Capture the cell that displays the provided text and extract its [x, y] central coordinate. 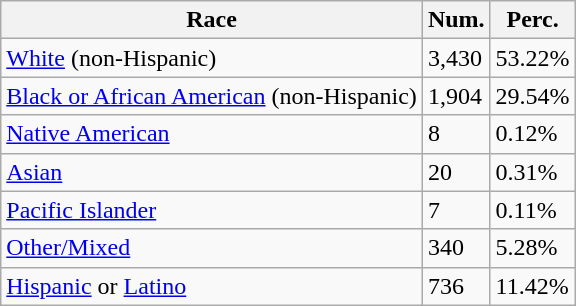
11.42% [532, 286]
5.28% [532, 248]
1,904 [456, 96]
0.11% [532, 210]
White (non-Hispanic) [212, 58]
Hispanic or Latino [212, 286]
340 [456, 248]
0.31% [532, 172]
0.12% [532, 134]
Black or African American (non-Hispanic) [212, 96]
Perc. [532, 20]
Pacific Islander [212, 210]
3,430 [456, 58]
53.22% [532, 58]
736 [456, 286]
Num. [456, 20]
7 [456, 210]
Other/Mixed [212, 248]
29.54% [532, 96]
8 [456, 134]
Asian [212, 172]
20 [456, 172]
Native American [212, 134]
Race [212, 20]
